Capture the cell that displays the provided text and extract its [X, Y] central coordinate. 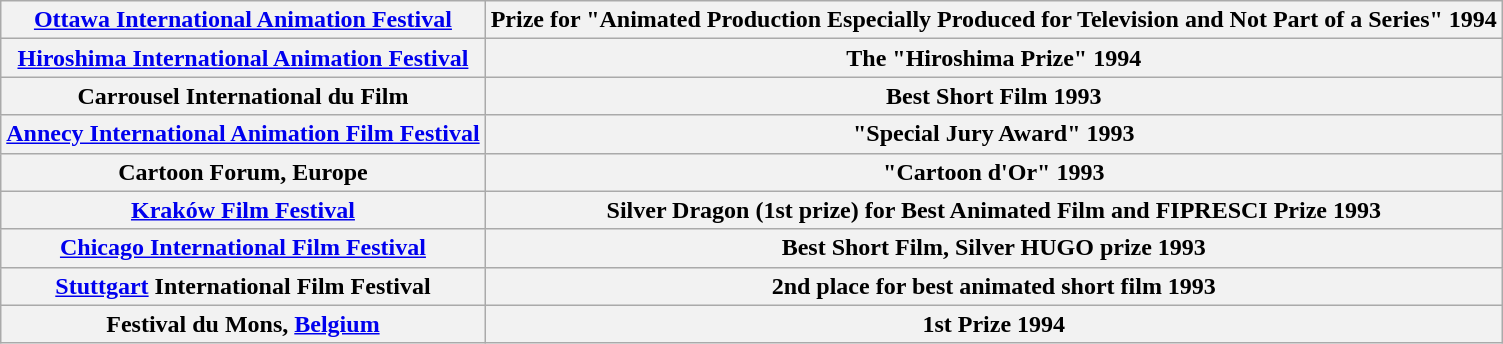
Annecy International Animation Film Festival [243, 134]
"Cartoon d'Or" 1993 [994, 172]
Best Short Film, Silver HUGO prize 1993 [994, 248]
The "Hiroshima Prize" 1994 [994, 58]
Cartoon Forum, Europe [243, 172]
2nd place for best animated short film 1993 [994, 286]
Silver Dragon (1st prize) for Best Animated Film and FIPRESCI Prize 1993 [994, 210]
"Special Jury Award" 1993 [994, 134]
Stuttgart International Film Festival [243, 286]
Carrousel International du Film [243, 96]
Chicago International Film Festival [243, 248]
Festival du Mons, Belgium [243, 324]
Hiroshima International Animation Festival [243, 58]
Prize for "Animated Production Especially Produced for Television and Not Part of a Series" 1994 [994, 20]
1st Prize 1994 [994, 324]
Best Short Film 1993 [994, 96]
Ottawa International Animation Festival [243, 20]
Kraków Film Festival [243, 210]
